Return the (X, Y) coordinate for the center point of the cell that contains the specified text.  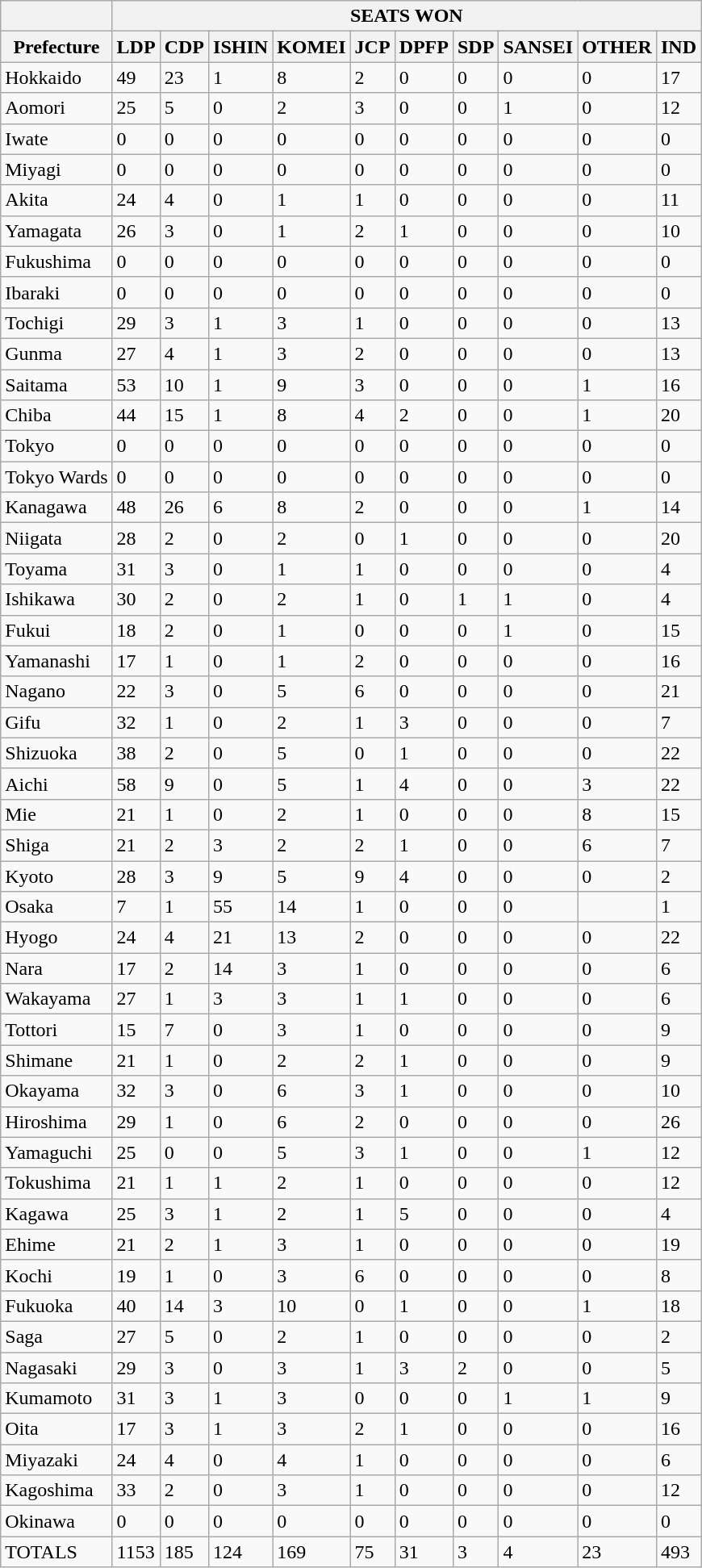
Mie (56, 814)
Iwate (56, 139)
Miyazaki (56, 1460)
Osaka (56, 907)
DPFP (424, 47)
Wakayama (56, 999)
LDP (136, 47)
Okinawa (56, 1521)
SDP (475, 47)
Tochigi (56, 323)
CDP (184, 47)
Yamanashi (56, 661)
55 (240, 907)
Shiga (56, 845)
Fukushima (56, 261)
Gunma (56, 353)
Shimane (56, 1060)
Prefecture (56, 47)
44 (136, 416)
40 (136, 1306)
38 (136, 753)
53 (136, 385)
Aomori (56, 108)
Akita (56, 200)
Yamagata (56, 231)
Chiba (56, 416)
Nagano (56, 692)
JCP (373, 47)
33 (136, 1491)
Hokkaido (56, 77)
Fukui (56, 630)
Ibaraki (56, 292)
Toyama (56, 569)
185 (184, 1552)
Okayama (56, 1091)
Nara (56, 968)
IND (678, 47)
Kagawa (56, 1214)
OTHER (617, 47)
Miyagi (56, 169)
Kanagawa (56, 508)
Fukuoka (56, 1306)
Gifu (56, 722)
Kyoto (56, 876)
Tokyo Wards (56, 477)
Oita (56, 1429)
124 (240, 1552)
493 (678, 1552)
48 (136, 508)
169 (311, 1552)
SEATS WON (407, 16)
Nagasaki (56, 1368)
TOTALS (56, 1552)
75 (373, 1552)
58 (136, 784)
Kochi (56, 1275)
Hyogo (56, 938)
ISHIN (240, 47)
Tokushima (56, 1183)
Shizuoka (56, 753)
1153 (136, 1552)
30 (136, 600)
Hiroshima (56, 1122)
Ishikawa (56, 600)
Tottori (56, 1030)
KOMEI (311, 47)
Aichi (56, 784)
Saitama (56, 385)
SANSEI (538, 47)
Ehime (56, 1244)
Kagoshima (56, 1491)
11 (678, 200)
49 (136, 77)
Saga (56, 1336)
Yamaguchi (56, 1152)
Niigata (56, 538)
Kumamoto (56, 1399)
Tokyo (56, 446)
